Provide the [X, Y] coordinate of the cell's center where the given text is located.  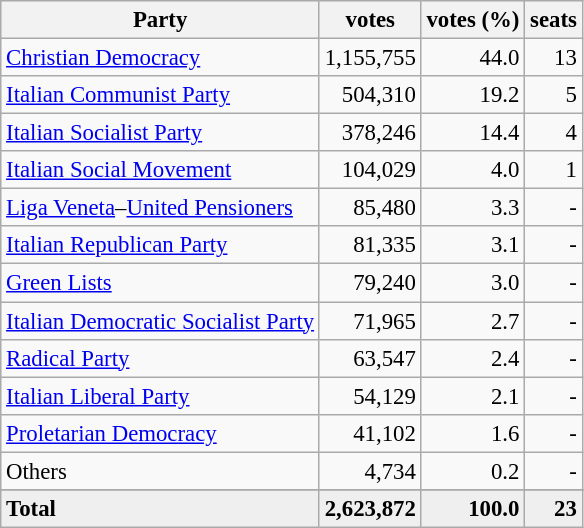
Italian Liberal Party [160, 396]
104,029 [370, 170]
Italian Socialist Party [160, 133]
54,129 [370, 396]
504,310 [370, 95]
3.3 [473, 208]
Green Lists [160, 283]
Italian Republican Party [160, 245]
4 [554, 133]
Proletarian Democracy [160, 433]
Italian Social Movement [160, 170]
23 [554, 509]
Italian Democratic Socialist Party [160, 321]
seats [554, 20]
2.1 [473, 396]
4,734 [370, 471]
Liga Veneta–United Pensioners [160, 208]
44.0 [473, 58]
1,155,755 [370, 58]
votes (%) [473, 20]
13 [554, 58]
71,965 [370, 321]
19.2 [473, 95]
Others [160, 471]
81,335 [370, 245]
0.2 [473, 471]
1.6 [473, 433]
1 [554, 170]
100.0 [473, 509]
2.7 [473, 321]
Christian Democracy [160, 58]
79,240 [370, 283]
votes [370, 20]
3.1 [473, 245]
5 [554, 95]
14.4 [473, 133]
Total [160, 509]
41,102 [370, 433]
3.0 [473, 283]
Party [160, 20]
378,246 [370, 133]
63,547 [370, 358]
2.4 [473, 358]
85,480 [370, 208]
4.0 [473, 170]
2,623,872 [370, 509]
Radical Party [160, 358]
Italian Communist Party [160, 95]
